Scan for the cell matching the given text and deliver its (x, y) coordinate at center. 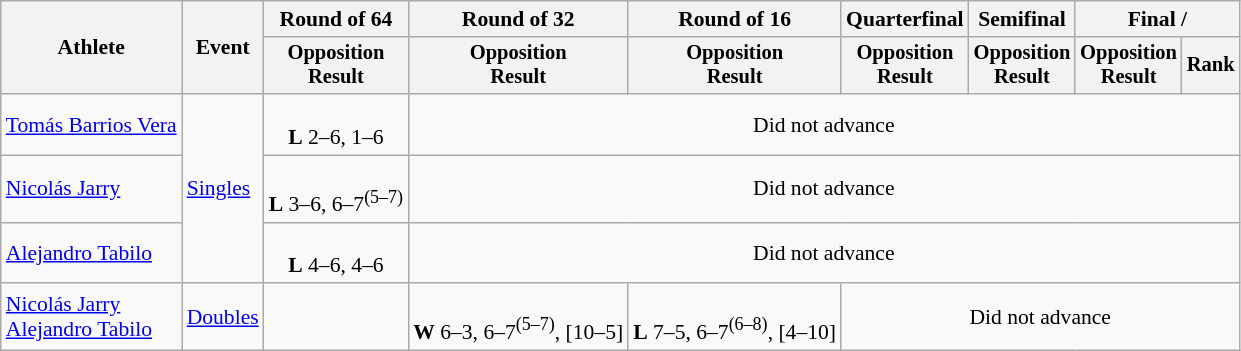
Round of 64 (336, 19)
Round of 16 (734, 19)
Nicolás JarryAlejandro Tabilo (92, 318)
Doubles (223, 318)
W 6–3, 6–7(5–7), [10–5] (518, 318)
L 4–6, 4–6 (336, 252)
Round of 32 (518, 19)
Singles (223, 188)
Final / (1157, 19)
Rank (1211, 66)
Quarterfinal (905, 19)
L 7–5, 6–7(6–8), [4–10] (734, 318)
Tomás Barrios Vera (92, 124)
Alejandro Tabilo (92, 252)
Semifinal (1022, 19)
Event (223, 48)
Athlete (92, 48)
L 3–6, 6–7(5–7) (336, 190)
L 2–6, 1–6 (336, 124)
Nicolás Jarry (92, 190)
